Scan for the cell matching the given text and deliver its [x, y] coordinate at center. 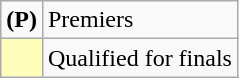
Qualified for finals [140, 58]
(P) [22, 20]
Premiers [140, 20]
